From the cell containing the given text, extract its center point as (x, y) coordinate. 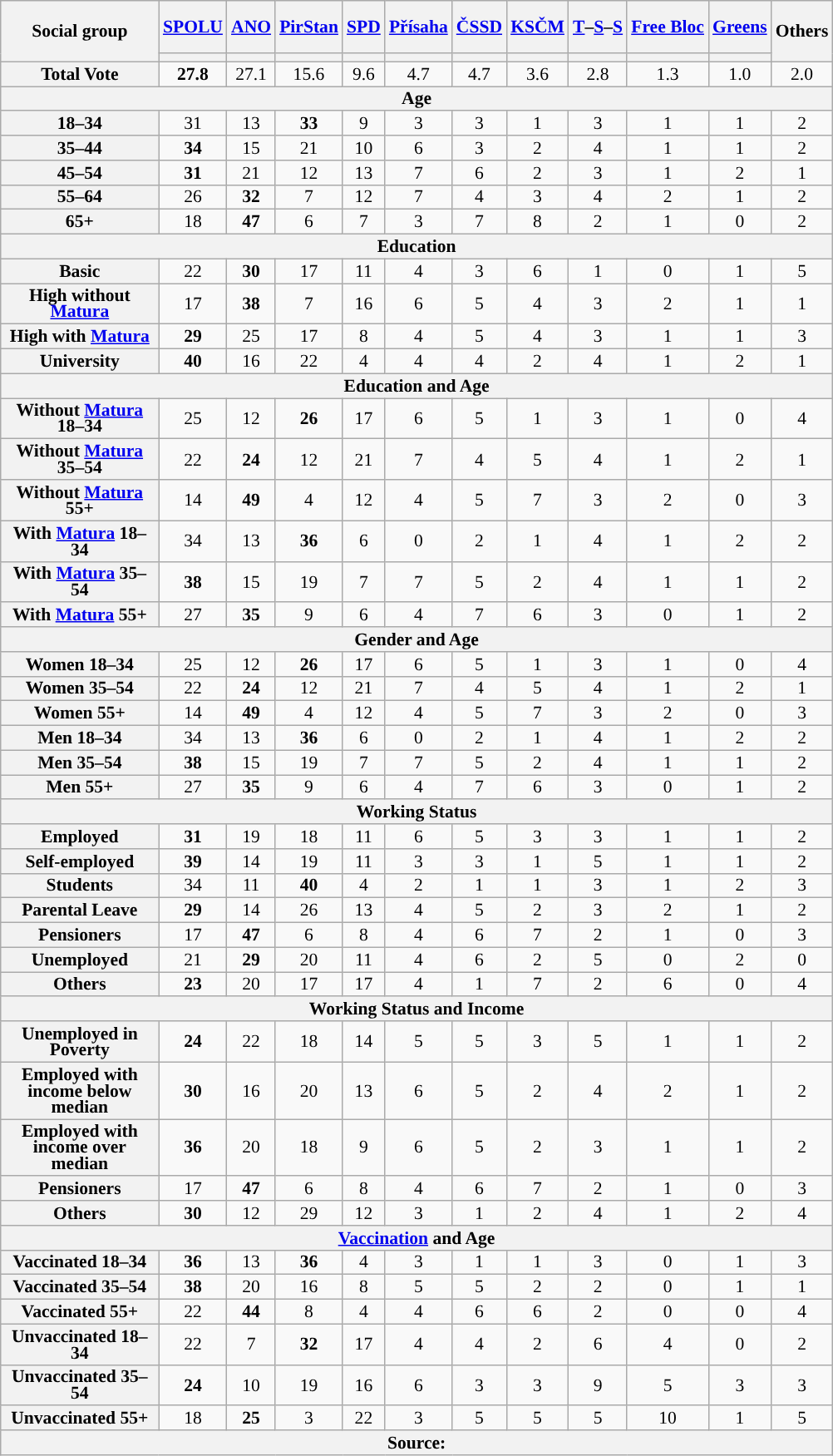
Women 18–34 (80, 664)
65+ (80, 222)
Without Matura 55+ (80, 501)
ANO (251, 27)
Unemployed (80, 960)
2.0 (802, 74)
Vaccinated 35–54 (80, 1287)
Greens (740, 27)
45–54 (80, 173)
Unvaccinated 35–54 (80, 1385)
1.3 (668, 74)
Source: (417, 1443)
55–64 (80, 197)
Without Matura 35–54 (80, 459)
2.8 (598, 74)
With Matura 18–34 (80, 540)
KSČM (537, 27)
Women 55+ (80, 713)
SPOLU (193, 27)
Gender and Age (417, 639)
Men 55+ (80, 787)
Employed with income below median (80, 1091)
Vaccinated 55+ (80, 1312)
Employed (80, 837)
Free Bloc (668, 27)
Unvaccinated 18–34 (80, 1344)
Men 35–54 (80, 763)
Education and Age (417, 386)
Přísaha (419, 27)
High with Matura (80, 337)
Employed with income over median (80, 1148)
Without Matura 18–34 (80, 419)
Women 35–54 (80, 689)
T–S–S (598, 27)
Men 18–34 (80, 738)
University (80, 362)
Vaccinated 18–34 (80, 1262)
SPD (364, 27)
44 (251, 1312)
9.6 (364, 74)
1.0 (740, 74)
Working Status and Income (417, 1009)
15.6 (309, 74)
Students (80, 886)
Vaccination and Age (417, 1238)
With Matura 35–54 (80, 582)
Self-employed (80, 861)
ČSSD (479, 27)
35–44 (80, 148)
Education (417, 247)
18–34 (80, 124)
Basic (80, 271)
39 (193, 861)
23 (193, 985)
PirStan (309, 27)
33 (309, 124)
Parental Leave (80, 911)
Age (417, 99)
Social group (80, 32)
High without Matura (80, 304)
Unvaccinated 55+ (80, 1419)
27.1 (251, 74)
Unemployed in Poverty (80, 1041)
Total Vote (80, 74)
3.6 (537, 74)
With Matura 55+ (80, 615)
Working Status (417, 812)
27.8 (193, 74)
